Search for the cell housing the specified text and yield its [X, Y] center coordinate. 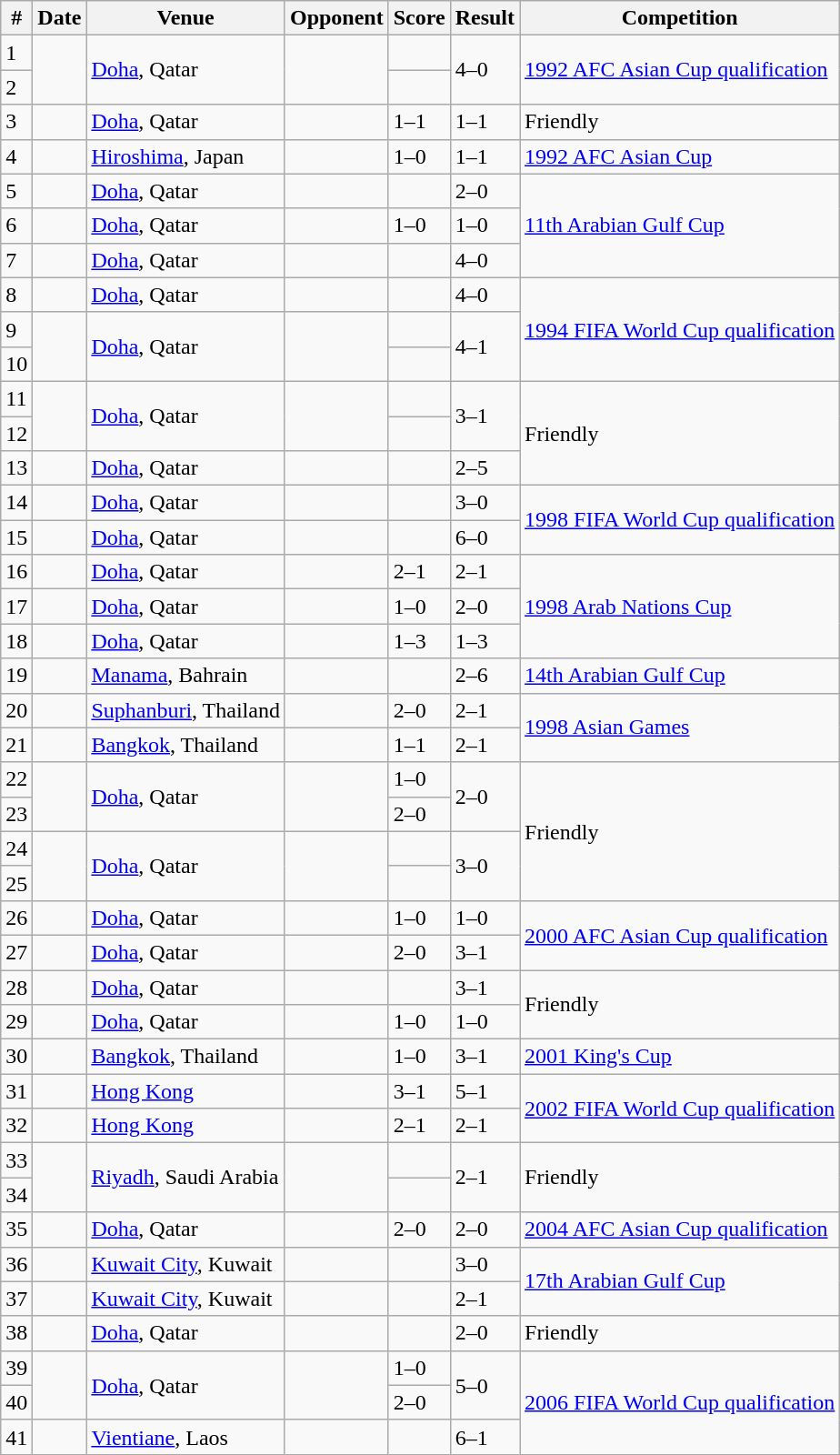
24 [16, 848]
# [16, 18]
2006 FIFA World Cup qualification [680, 1402]
2004 AFC Asian Cup qualification [680, 1229]
1998 Arab Nations Cup [680, 607]
31 [16, 1091]
2–6 [485, 676]
7 [16, 260]
19 [16, 676]
5–0 [485, 1385]
Venue [185, 18]
5 [16, 191]
13 [16, 468]
30 [16, 1057]
14th Arabian Gulf Cup [680, 676]
1 [16, 53]
39 [16, 1368]
Manama, Bahrain [185, 676]
37 [16, 1299]
18 [16, 641]
2 [16, 87]
Date [60, 18]
36 [16, 1264]
2001 King's Cup [680, 1057]
Suphanburi, Thailand [185, 710]
4 [16, 156]
1992 AFC Asian Cup [680, 156]
25 [16, 883]
11 [16, 398]
28 [16, 987]
2000 AFC Asian Cup qualification [680, 935]
33 [16, 1160]
10 [16, 364]
20 [16, 710]
27 [16, 952]
8 [16, 295]
26 [16, 918]
14 [16, 503]
23 [16, 814]
2002 FIFA World Cup qualification [680, 1109]
6–0 [485, 537]
1998 FIFA World Cup qualification [680, 520]
Riyadh, Saudi Arabia [185, 1178]
38 [16, 1333]
Vientiane, Laos [185, 1437]
1998 Asian Games [680, 727]
1994 FIFA World Cup qualification [680, 329]
34 [16, 1195]
Competition [680, 18]
21 [16, 745]
40 [16, 1402]
15 [16, 537]
3 [16, 122]
1992 AFC Asian Cup qualification [680, 70]
2–5 [485, 468]
29 [16, 1022]
6 [16, 226]
6–1 [485, 1437]
Hiroshima, Japan [185, 156]
5–1 [485, 1091]
12 [16, 434]
Opponent [336, 18]
16 [16, 572]
41 [16, 1437]
Result [485, 18]
11th Arabian Gulf Cup [680, 226]
9 [16, 329]
35 [16, 1229]
Score [419, 18]
4–1 [485, 346]
17 [16, 607]
22 [16, 779]
17th Arabian Gulf Cup [680, 1281]
32 [16, 1126]
